Return (X, Y) of the center of cell containing provided text 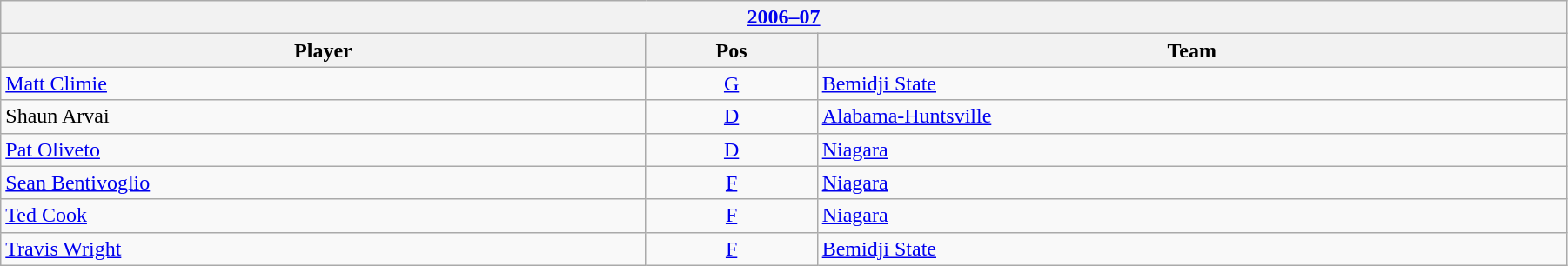
Alabama-Huntsville (1192, 116)
Team (1192, 50)
Sean Bentivoglio (324, 183)
Ted Cook (324, 216)
Matt Climie (324, 83)
Pos (731, 50)
2006–07 (784, 17)
Pat Oliveto (324, 150)
Travis Wright (324, 249)
Shaun Arvai (324, 116)
G (731, 83)
Player (324, 50)
